Determine the [x, y] coordinate at the center of the cell enclosing the given text.  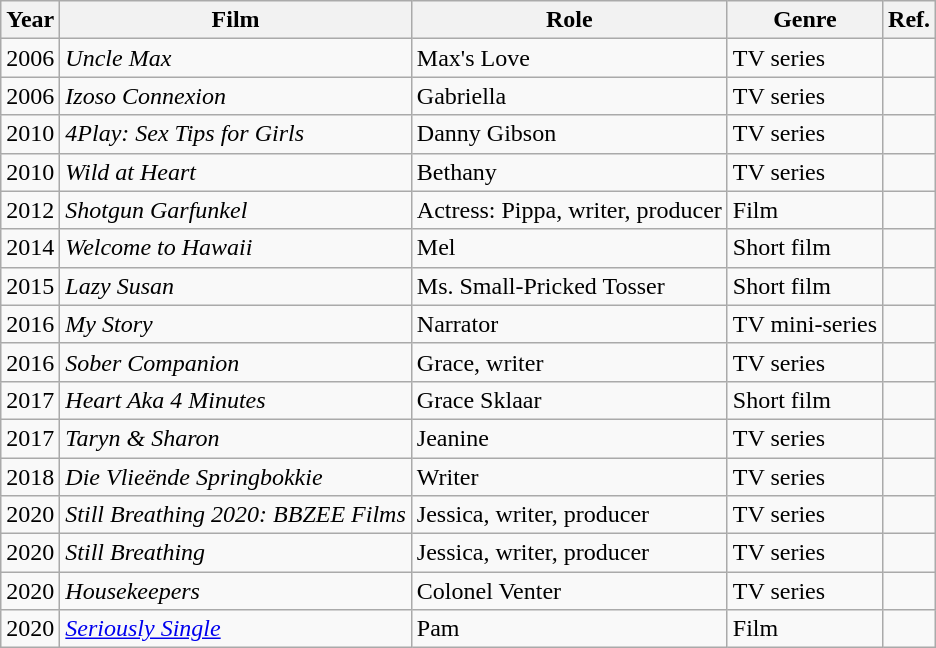
Sober Companion [236, 362]
Genre [804, 20]
Lazy Susan [236, 286]
2014 [30, 248]
Housekeepers [236, 591]
Seriously Single [236, 629]
Wild at Heart [236, 172]
Ref. [910, 20]
Grace, writer [569, 362]
Still Breathing [236, 553]
Gabriella [569, 96]
My Story [236, 324]
Welcome to Hawaii [236, 248]
Still Breathing 2020: BBZEE Films [236, 515]
Role [569, 20]
Mel [569, 248]
Ms. Small-Pricked Tosser [569, 286]
Danny Gibson [569, 134]
Bethany [569, 172]
Writer [569, 477]
Jeanine [569, 438]
Narrator [569, 324]
Izoso Connexion [236, 96]
Taryn & Sharon [236, 438]
Die Vlieënde Springbokkie [236, 477]
Heart Aka 4 Minutes [236, 400]
TV mini-series [804, 324]
2018 [30, 477]
Max's Love [569, 58]
2012 [30, 210]
Uncle Max [236, 58]
Year [30, 20]
Colonel Venter [569, 591]
Actress: Pippa, writer, producer [569, 210]
Grace Sklaar [569, 400]
4Play: Sex Tips for Girls [236, 134]
Pam [569, 629]
Shotgun Garfunkel [236, 210]
2015 [30, 286]
